Locate the cell with the specified text and output its (x, y) center coordinate. 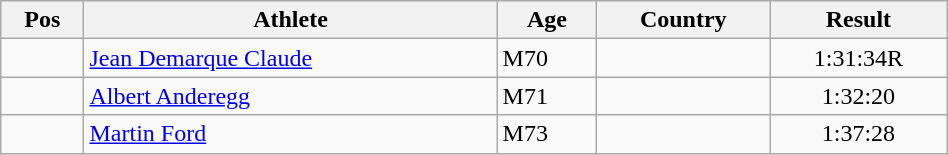
Age (547, 20)
1:32:20 (859, 96)
Martin Ford (290, 134)
M70 (547, 58)
Pos (42, 20)
M71 (547, 96)
Result (859, 20)
Country (684, 20)
1:31:34R (859, 58)
Jean Demarque Claude (290, 58)
Albert Anderegg (290, 96)
M73 (547, 134)
Athlete (290, 20)
1:37:28 (859, 134)
